From the cell containing the given text, extract its center point as (X, Y) coordinate. 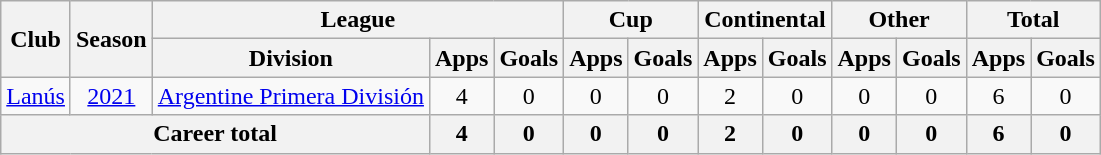
Other (899, 20)
Argentine Primera División (290, 96)
Lanús (36, 96)
Career total (216, 134)
Division (290, 58)
Continental (765, 20)
Season (111, 39)
2021 (111, 96)
League (358, 20)
Cup (631, 20)
Total (1033, 20)
Club (36, 39)
